Locate the cell with the specified text and output its (X, Y) center coordinate. 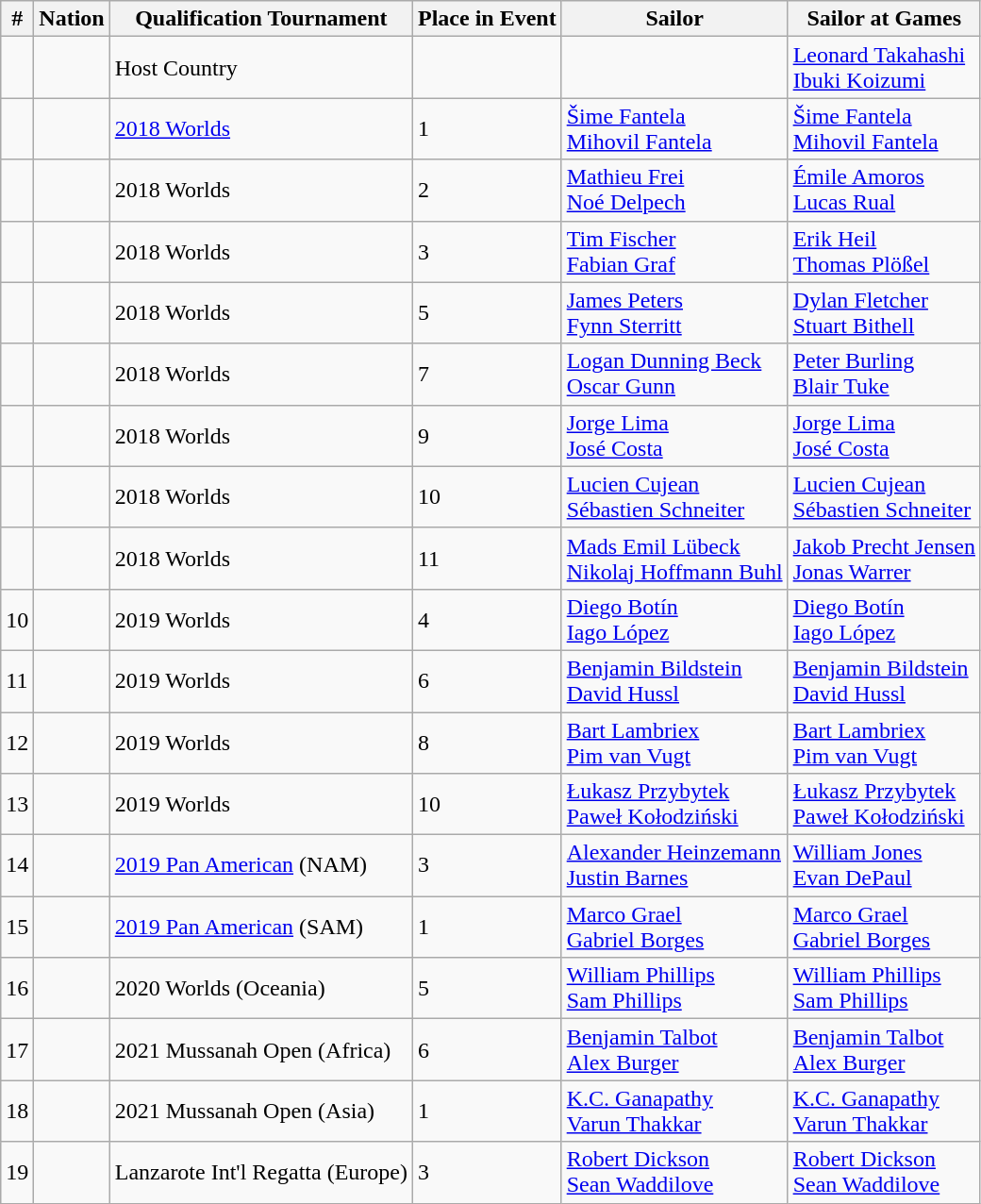
17 (17, 1049)
Sailor at Games (884, 19)
2 (487, 191)
4 (487, 619)
9 (487, 436)
2019 Pan American (SAM) (260, 927)
Erik HeilThomas Plößel (884, 251)
William JonesEvan DePaul (884, 866)
Qualification Tournament (260, 19)
Logan Dunning BeckOscar Gunn (674, 374)
Nation (72, 19)
Sailor (674, 19)
Host Country (260, 68)
15 (17, 927)
Place in Event (487, 19)
16 (17, 989)
Jakob Precht JensenJonas Warrer (884, 559)
James PetersFynn Sterritt (674, 313)
13 (17, 804)
Émile AmorosLucas Rual (884, 191)
Lanzarote Int'l Regatta (Europe) (260, 1172)
2021 Mussanah Open (Africa) (260, 1049)
7 (487, 374)
Alexander HeinzemannJustin Barnes (674, 866)
8 (487, 742)
2020 Worlds (Oceania) (260, 989)
18 (17, 1112)
2019 Pan American (NAM) (260, 866)
Dylan FletcherStuart Bithell (884, 313)
Tim FischerFabian Graf (674, 251)
# (17, 19)
Peter BurlingBlair Tuke (884, 374)
2021 Mussanah Open (Asia) (260, 1112)
Leonard TakahashiIbuki Koizumi (884, 68)
12 (17, 742)
Mathieu FreiNoé Delpech (674, 191)
14 (17, 866)
19 (17, 1172)
Mads Emil LübeckNikolaj Hoffmann Buhl (674, 559)
